Find where the given text appears and provide that cell's center as (x, y) coordinate. 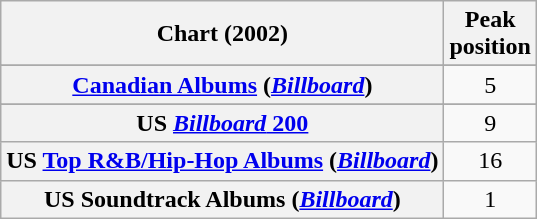
16 (490, 161)
9 (490, 123)
US Soundtrack Albums (Billboard) (222, 199)
Canadian Albums (Billboard) (222, 85)
US Top R&B/Hip-Hop Albums (Billboard) (222, 161)
1 (490, 199)
5 (490, 85)
Chart (2002) (222, 34)
US Billboard 200 (222, 123)
Peakposition (490, 34)
